Detect which cell encompasses the target text, then output its (x, y) center coordinate. 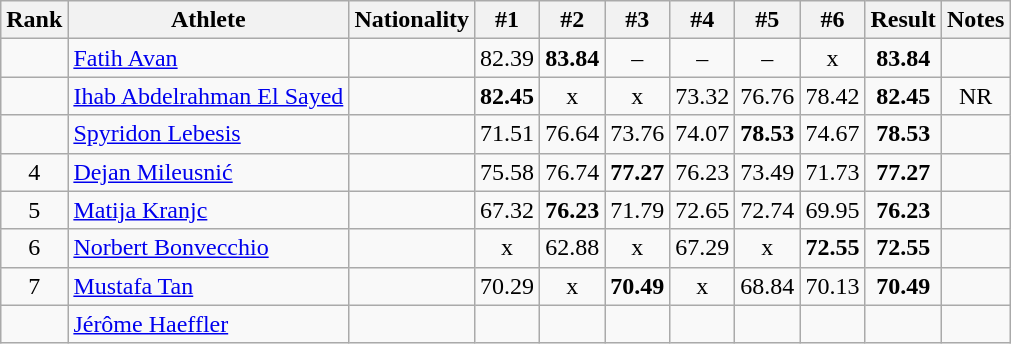
#1 (508, 20)
Norbert Bonvecchio (208, 248)
#6 (832, 20)
Spyridon Lebesis (208, 134)
Jérôme Haeffler (208, 324)
71.51 (508, 134)
Notes (975, 20)
73.49 (768, 172)
68.84 (768, 286)
74.67 (832, 134)
Mustafa Tan (208, 286)
NR (975, 96)
Nationality (412, 20)
70.29 (508, 286)
73.32 (702, 96)
#2 (572, 20)
76.76 (768, 96)
7 (34, 286)
4 (34, 172)
71.79 (638, 210)
70.13 (832, 286)
Dejan Mileusnić (208, 172)
5 (34, 210)
69.95 (832, 210)
75.58 (508, 172)
Matija Kranjc (208, 210)
Athlete (208, 20)
73.76 (638, 134)
6 (34, 248)
#4 (702, 20)
Ihab Abdelrahman El Sayed (208, 96)
Result (903, 20)
72.65 (702, 210)
#3 (638, 20)
78.42 (832, 96)
74.07 (702, 134)
#5 (768, 20)
82.39 (508, 58)
Rank (34, 20)
76.74 (572, 172)
62.88 (572, 248)
72.74 (768, 210)
76.64 (572, 134)
71.73 (832, 172)
Fatih Avan (208, 58)
67.32 (508, 210)
67.29 (702, 248)
